Detect which cell encompasses the target text, then output its [X, Y] center coordinate. 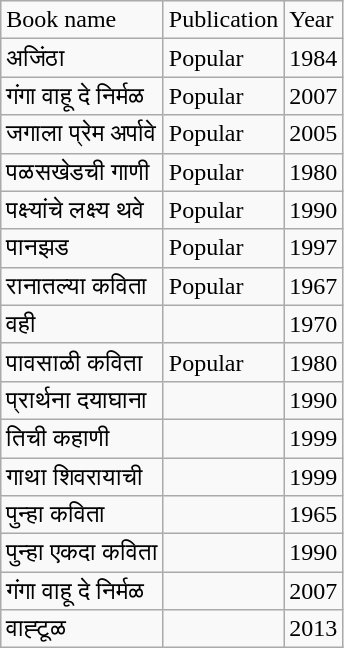
पावसाळी कविता [82, 362]
Publication [223, 20]
1997 [314, 248]
पानझड [82, 248]
वही [82, 324]
1967 [314, 286]
अजिंठा [82, 58]
रानातल्या कविता [82, 286]
Year [314, 20]
2013 [314, 629]
तिची कहाणी [82, 438]
पुन्हा कविता [82, 515]
पळसखेडची गाणी [82, 172]
पुन्हा एकदा कविता [82, 553]
प्रार्थना दयाघाना [82, 400]
गाथा शिवरायाची [82, 477]
1984 [314, 58]
जगाला प्रेम अर्पावे [82, 134]
2005 [314, 134]
1965 [314, 515]
1970 [314, 324]
पक्ष्यांचे लक्ष्य थवे [82, 210]
Book name [82, 20]
वाह्टूळ [82, 629]
